Determine the (x, y) coordinate at the center of the cell enclosing the given text.  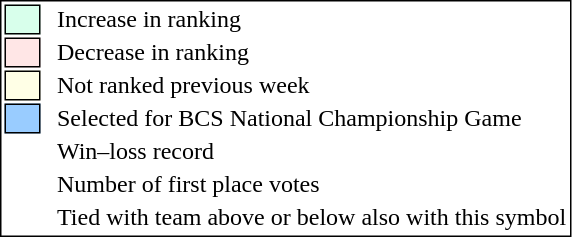
Increase in ranking (312, 19)
Tied with team above or below also with this symbol (312, 217)
Number of first place votes (312, 185)
Not ranked previous week (312, 85)
Selected for BCS National Championship Game (312, 119)
Decrease in ranking (312, 53)
Win–loss record (312, 151)
